Return the [x, y] coordinate for the center point of the cell that contains the specified text.  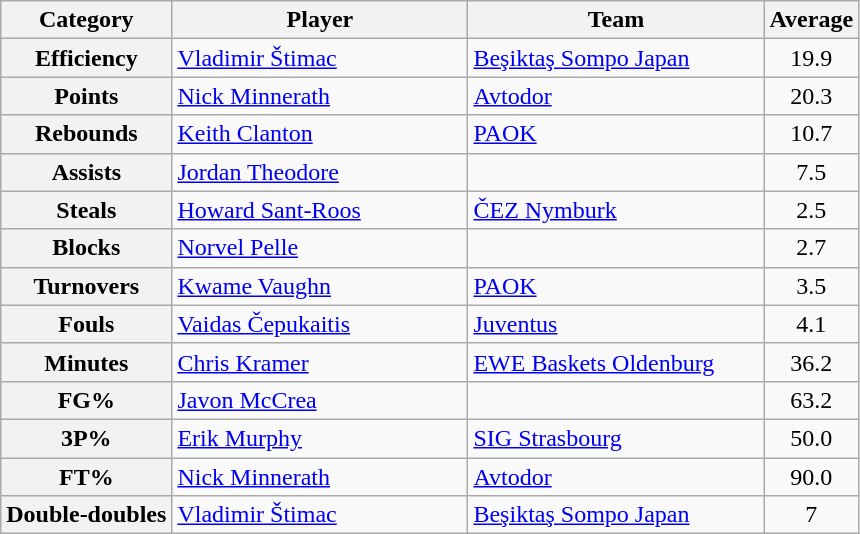
Team [616, 20]
Assists [86, 172]
FG% [86, 400]
19.9 [812, 58]
3.5 [812, 286]
Chris Kramer [320, 362]
SIG Strasbourg [616, 438]
FT% [86, 477]
3P% [86, 438]
90.0 [812, 477]
Juventus [616, 324]
Erik Murphy [320, 438]
Steals [86, 210]
Kwame Vaughn [320, 286]
7 [812, 515]
Jordan Theodore [320, 172]
Vaidas Čepukaitis [320, 324]
Efficiency [86, 58]
2.7 [812, 248]
36.2 [812, 362]
Double-doubles [86, 515]
Turnovers [86, 286]
Keith Clanton [320, 134]
20.3 [812, 96]
EWE Baskets Oldenburg [616, 362]
Average [812, 20]
Points [86, 96]
Minutes [86, 362]
10.7 [812, 134]
Norvel Pelle [320, 248]
Javon McCrea [320, 400]
Rebounds [86, 134]
Fouls [86, 324]
Category [86, 20]
Howard Sant-Roos [320, 210]
Blocks [86, 248]
2.5 [812, 210]
ČEZ Nymburk [616, 210]
50.0 [812, 438]
4.1 [812, 324]
Player [320, 20]
63.2 [812, 400]
7.5 [812, 172]
